Scan for the cell matching the given text and deliver its [X, Y] coordinate at center. 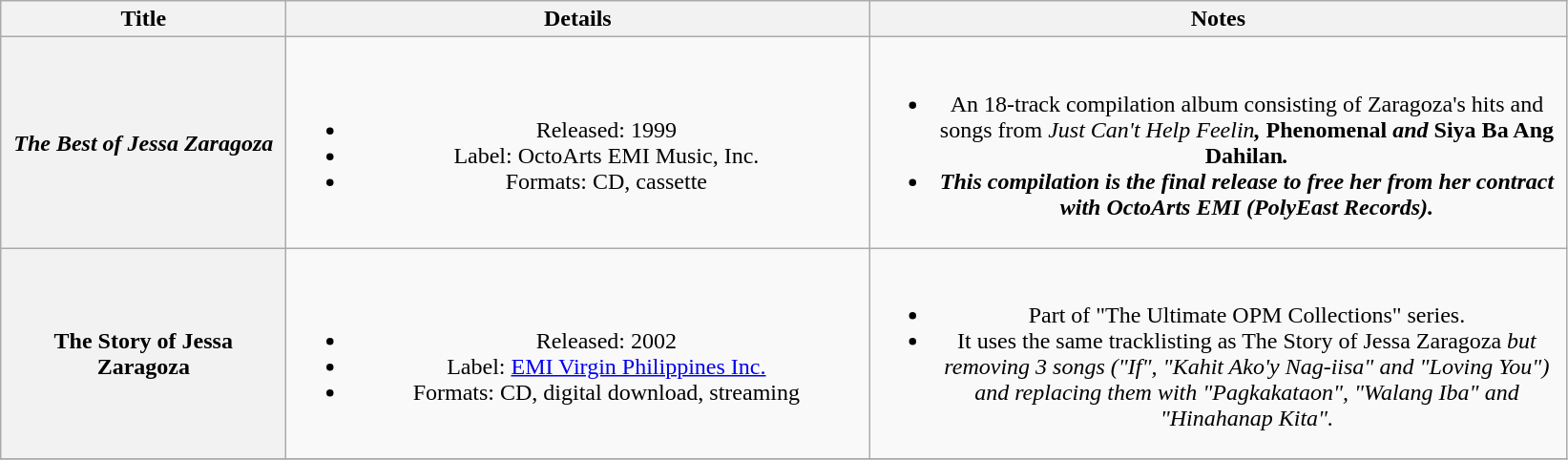
The Story of Jessa Zaragoza [143, 353]
Title [143, 19]
Released: 2002Label: EMI Virgin Philippines Inc.Formats: CD, digital download, streaming [578, 353]
Notes [1218, 19]
The Best of Jessa Zaragoza [143, 143]
Details [578, 19]
Released: 1999Label: OctoArts EMI Music, Inc.Formats: CD, cassette [578, 143]
